Determine the (x, y) coordinate at the center of the cell enclosing the given text.  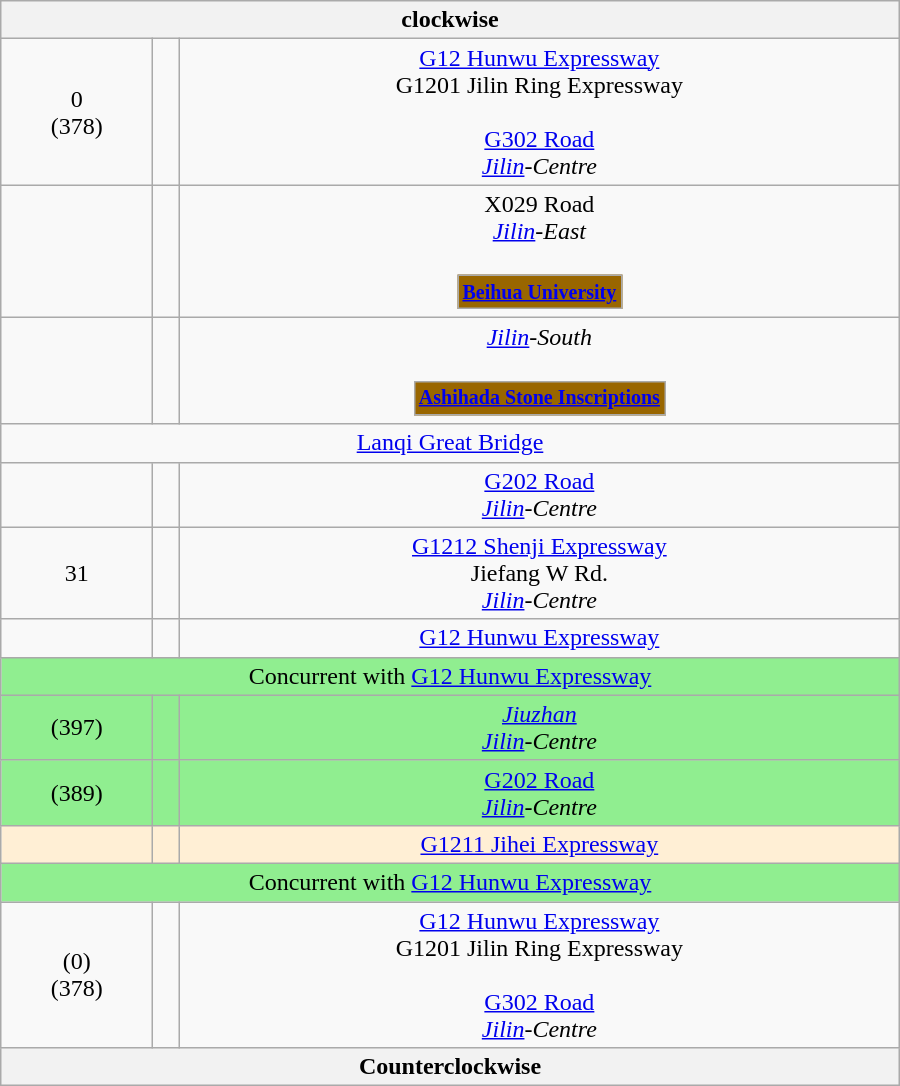
X029 RoadJilin-East Beihua University (539, 252)
Jilin-South Ashihada Stone Inscriptions (539, 371)
0(378) (77, 112)
Lanqi Great Bridge (450, 443)
Counterclockwise (450, 1067)
JiuzhanJilin-Centre (539, 728)
G12 Hunwu Expressway (539, 638)
(389) (77, 792)
31 (77, 573)
G1211 Jihei Expressway (539, 844)
(0)(378) (77, 975)
(397) (77, 728)
Beihua University (540, 292)
Ashihada Stone Inscriptions (539, 398)
G1212 Shenji ExpresswayJiefang W Rd.Jilin-Centre (539, 573)
clockwise (450, 20)
